Identify which cell holds the provided text, then report its [X, Y] central coordinate. 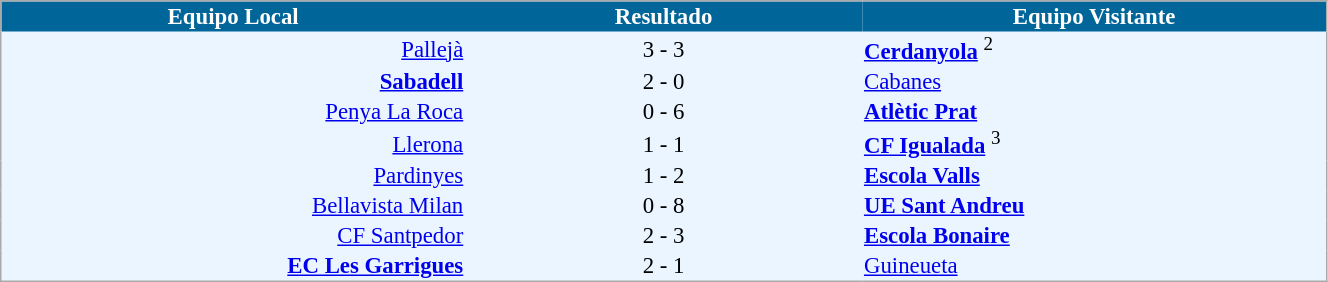
Cabanes [1094, 81]
Sabadell [233, 81]
3 - 3 [664, 50]
Equipo Visitante [1094, 16]
Cerdanyola 2 [1094, 50]
Guineueta [1094, 266]
Llerona [233, 144]
0 - 8 [664, 206]
2 - 3 [664, 236]
Pallejà [233, 50]
Pardinyes [233, 176]
CF Santpedor [233, 236]
1 - 2 [664, 176]
2 - 1 [664, 266]
Atlètic Prat [1094, 111]
Bellavista Milan [233, 206]
1 - 1 [664, 144]
EC Les Garrigues [233, 266]
CF Igualada 3 [1094, 144]
Resultado [664, 16]
Equipo Local [233, 16]
2 - 0 [664, 81]
Escola Valls [1094, 176]
0 - 6 [664, 111]
UE Sant Andreu [1094, 206]
Escola Bonaire [1094, 236]
Penya La Roca [233, 111]
